Identify which cell holds the provided text, then report its (X, Y) central coordinate. 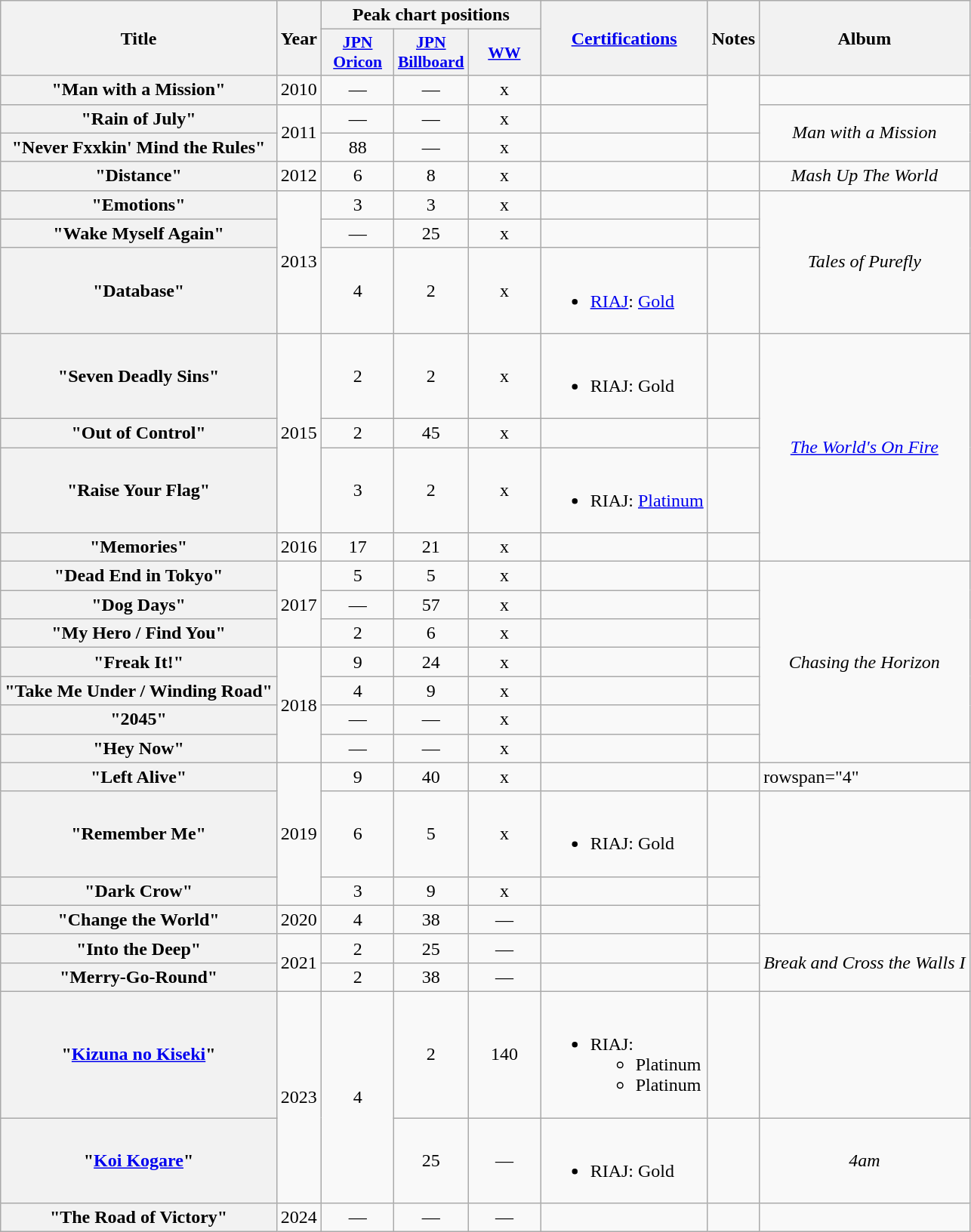
88 (358, 147)
"Remember Me" (139, 833)
24 (431, 662)
21 (431, 547)
2016 (299, 547)
"Kizuna no Kiseki" (139, 1054)
"Dead End in Tokyo" (139, 576)
"Dog Days" (139, 605)
57 (431, 605)
4am (865, 1160)
2023 (299, 1097)
Mash Up The World (865, 176)
JPNBillboard (431, 53)
2012 (299, 176)
Year (299, 38)
"Memories" (139, 547)
Certifications (624, 38)
"Left Alive" (139, 777)
Album (865, 38)
2013 (299, 261)
2015 (299, 433)
8 (431, 176)
"Hey Now" (139, 748)
"The Road of Victory" (139, 1218)
Notes (733, 38)
"Dark Crow" (139, 891)
"Emotions" (139, 205)
2017 (299, 605)
Title (139, 38)
"Rain of July" (139, 119)
"Man with a Mission" (139, 90)
"Distance" (139, 176)
2021 (299, 962)
"Into the Deep" (139, 948)
"Out of Control" (139, 433)
Break and Cross the Walls I (865, 962)
WW (504, 53)
2024 (299, 1218)
The World's On Fire (865, 447)
"Raise Your Flag" (139, 489)
"Never Fxxkin' Mind the Rules" (139, 147)
RIAJ:Platinum Platinum (624, 1054)
Man with a Mission (865, 133)
"Freak It!" (139, 662)
17 (358, 547)
Chasing the Horizon (865, 662)
"Wake Myself Again" (139, 233)
140 (504, 1054)
2011 (299, 133)
2010 (299, 90)
"Koi Kogare" (139, 1160)
2019 (299, 833)
JPNOricon (358, 53)
45 (431, 433)
"2045" (139, 719)
"Change the World" (139, 919)
Peak chart positions (430, 15)
rowspan="4" (865, 777)
Tales of Purefly (865, 261)
"Database" (139, 290)
"Merry-Go-Round" (139, 977)
"Take Me Under / Winding Road" (139, 691)
40 (431, 777)
RIAJ: Platinum (624, 489)
"My Hero / Find You" (139, 633)
2020 (299, 919)
"Seven Deadly Sins" (139, 376)
2018 (299, 705)
